Find where the given text appears and provide that cell's center as (x, y) coordinate. 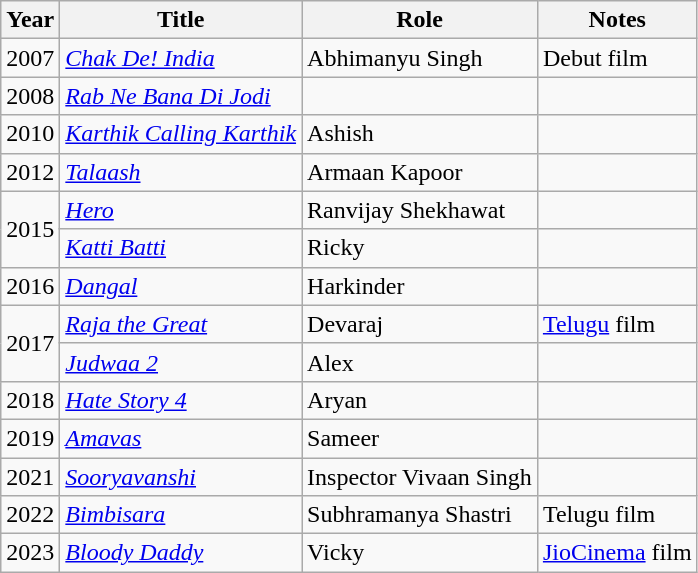
2007 (30, 58)
Hero (181, 210)
Armaan Kapoor (420, 172)
Raja the Great (181, 324)
Bimbisara (181, 515)
Alex (420, 362)
2008 (30, 96)
Sameer (420, 438)
Rab Ne Bana Di Jodi (181, 96)
Inspector Vivaan Singh (420, 477)
Aryan (420, 400)
Hate Story 4 (181, 400)
2017 (30, 343)
Katti Batti (181, 248)
Subhramanya Shastri (420, 515)
2012 (30, 172)
2022 (30, 515)
Abhimanyu Singh (420, 58)
Title (181, 20)
Dangal (181, 286)
Bloody Daddy (181, 553)
2019 (30, 438)
2021 (30, 477)
2015 (30, 229)
Devaraj (420, 324)
Debut film (617, 58)
Sooryavanshi (181, 477)
Chak De! India (181, 58)
2018 (30, 400)
Amavas (181, 438)
Talaash (181, 172)
2016 (30, 286)
Ricky (420, 248)
Year (30, 20)
2010 (30, 134)
Ranvijay Shekhawat (420, 210)
Notes (617, 20)
Judwaa 2 (181, 362)
2023 (30, 553)
Karthik Calling Karthik (181, 134)
JioCinema film (617, 553)
Ashish (420, 134)
Harkinder (420, 286)
Role (420, 20)
Vicky (420, 553)
